Extract the (x, y) coordinate from the center of the cell holding the provided text.  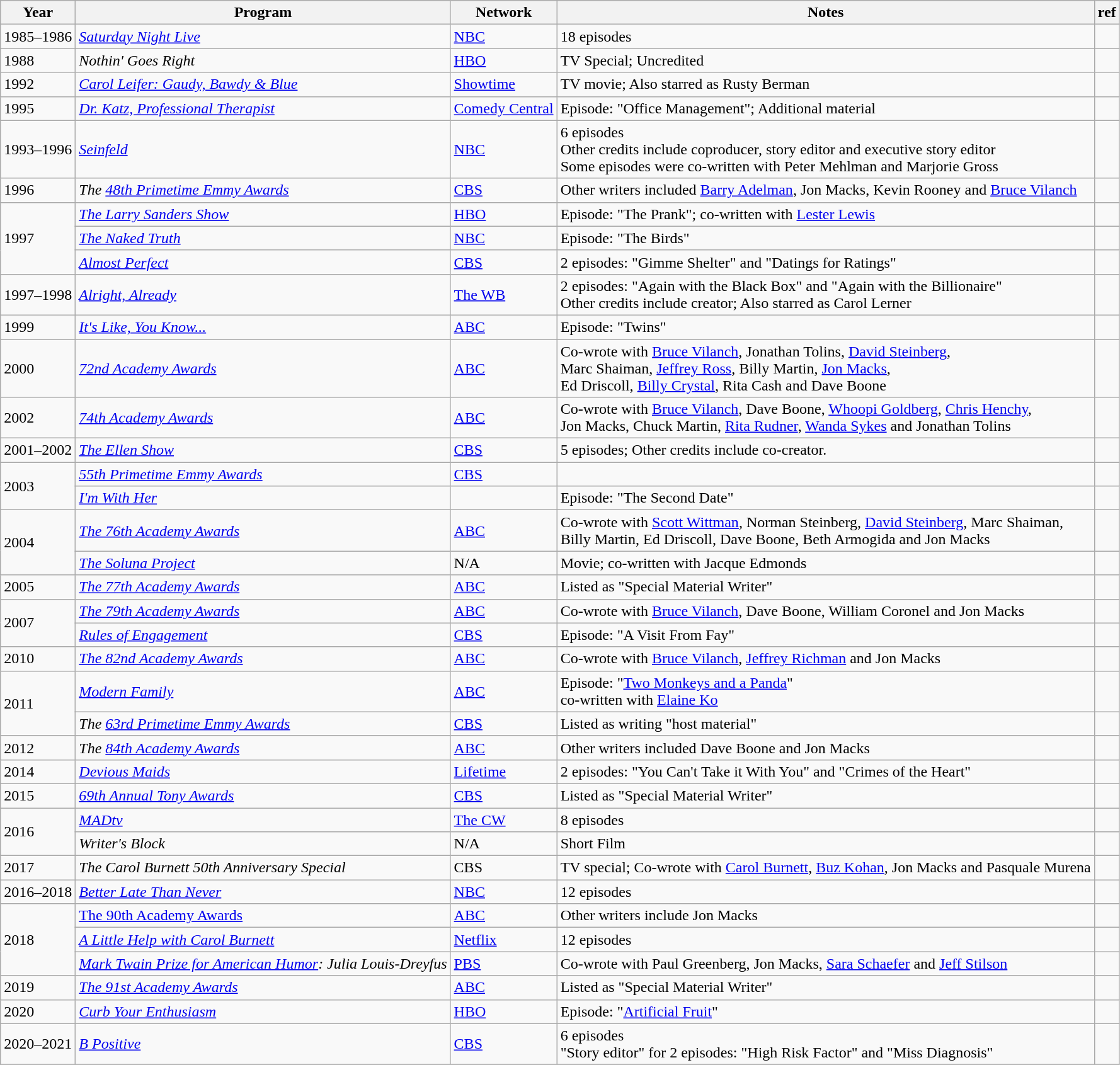
2003 (38, 486)
Movie; co-written with Jacque Edmonds (825, 563)
2020 (38, 1011)
Episode: "The Birds" (825, 238)
Saturday Night Live (263, 37)
Alright, Already (263, 295)
5 episodes; Other credits include co-creator. (825, 450)
1985–1986 (38, 37)
2002 (38, 418)
74th Academy Awards (263, 418)
2005 (38, 587)
Short Film (825, 844)
Devious Maids (263, 772)
2015 (38, 795)
PBS (504, 964)
Program (263, 13)
6 episodes"Story editor" for 2 episodes: "High Risk Factor" and "Miss Diagnosis" (825, 1044)
The 48th Primetime Emmy Awards (263, 190)
The 82nd Academy Awards (263, 659)
1995 (38, 108)
2 episodes: "Gimme Shelter" and "Datings for Ratings" (825, 262)
The Ellen Show (263, 450)
The Naked Truth (263, 238)
Episode: "The Second Date" (825, 498)
The Larry Sanders Show (263, 214)
Seinfeld (263, 149)
It's Like, You Know... (263, 327)
The 84th Academy Awards (263, 748)
2001–2002 (38, 450)
Notes (825, 13)
55th Primetime Emmy Awards (263, 474)
2018 (38, 940)
ref (1107, 13)
Rules of Engagement (263, 635)
Almost Perfect (263, 262)
1988 (38, 60)
Lifetime (504, 772)
Co-wrote with Scott Wittman, Norman Steinberg, David Steinberg, Marc Shaiman,Billy Martin, Ed Driscoll, Dave Boone, Beth Armogida and Jon Macks (825, 530)
2 episodes: "You Can't Take it With You" and "Crimes of the Heart" (825, 772)
Other writers included Dave Boone and Jon Macks (825, 748)
2017 (38, 868)
The Carol Burnett 50th Anniversary Special (263, 868)
Episode: "Office Management"; Additional material (825, 108)
The WB (504, 295)
Other writers included Barry Adelman, Jon Macks, Kevin Rooney and Bruce Vilanch (825, 190)
MADtv (263, 819)
Comedy Central (504, 108)
Network (504, 13)
Better Late Than Never (263, 892)
Co-wrote with Bruce Vilanch, Dave Boone, Whoopi Goldberg, Chris Henchy,Jon Macks, Chuck Martin, Rita Rudner, Wanda Sykes and Jonathan Tolins (825, 418)
2016–2018 (38, 892)
2000 (38, 368)
2019 (38, 988)
Modern Family (263, 692)
Co-wrote with Bruce Vilanch, Jeffrey Richman and Jon Macks (825, 659)
TV movie; Also starred as Rusty Berman (825, 84)
Co-wrote with Paul Greenberg, Jon Macks, Sara Schaefer and Jeff Stilson (825, 964)
18 episodes (825, 37)
The 76th Academy Awards (263, 530)
Episode: "Two Monkeys and a Panda"co-written with Elaine Ko (825, 692)
Year (38, 13)
Co-wrote with Bruce Vilanch, Dave Boone, William Coronel and Jon Macks (825, 611)
2010 (38, 659)
Showtime (504, 84)
Episode: "Artificial Fruit" (825, 1011)
The 63rd Primetime Emmy Awards (263, 724)
The 90th Academy Awards (263, 916)
Carol Leifer: Gaudy, Bawdy & Blue (263, 84)
2007 (38, 623)
The Soluna Project (263, 563)
A Little Help with Carol Burnett (263, 940)
B Positive (263, 1044)
Nothin' Goes Right (263, 60)
Episode: "The Prank"; co-written with Lester Lewis (825, 214)
The 79th Academy Awards (263, 611)
1992 (38, 84)
2016 (38, 831)
TV special; Co-wrote with Carol Burnett, Buz Kohan, Jon Macks and Pasquale Murena (825, 868)
I'm With Her (263, 498)
The 77th Academy Awards (263, 587)
Netflix (504, 940)
69th Annual Tony Awards (263, 795)
Mark Twain Prize for American Humor: Julia Louis-Dreyfus (263, 964)
Episode: "Twins" (825, 327)
2020–2021 (38, 1044)
1993–1996 (38, 149)
1999 (38, 327)
Writer's Block (263, 844)
2 episodes: "Again with the Black Box" and "Again with the Billionaire"Other credits include creator; Also starred as Carol Lerner (825, 295)
8 episodes (825, 819)
TV Special; Uncredited (825, 60)
1996 (38, 190)
Curb Your Enthusiasm (263, 1011)
Other writers include Jon Macks (825, 916)
Listed as writing "host material" (825, 724)
2014 (38, 772)
The CW (504, 819)
2004 (38, 543)
1997–1998 (38, 295)
Dr. Katz, Professional Therapist (263, 108)
2012 (38, 748)
2011 (38, 703)
Episode: "A Visit From Fay" (825, 635)
1997 (38, 238)
The 91st Academy Awards (263, 988)
72nd Academy Awards (263, 368)
